From the cell containing the given text, extract its center point as [x, y] coordinate. 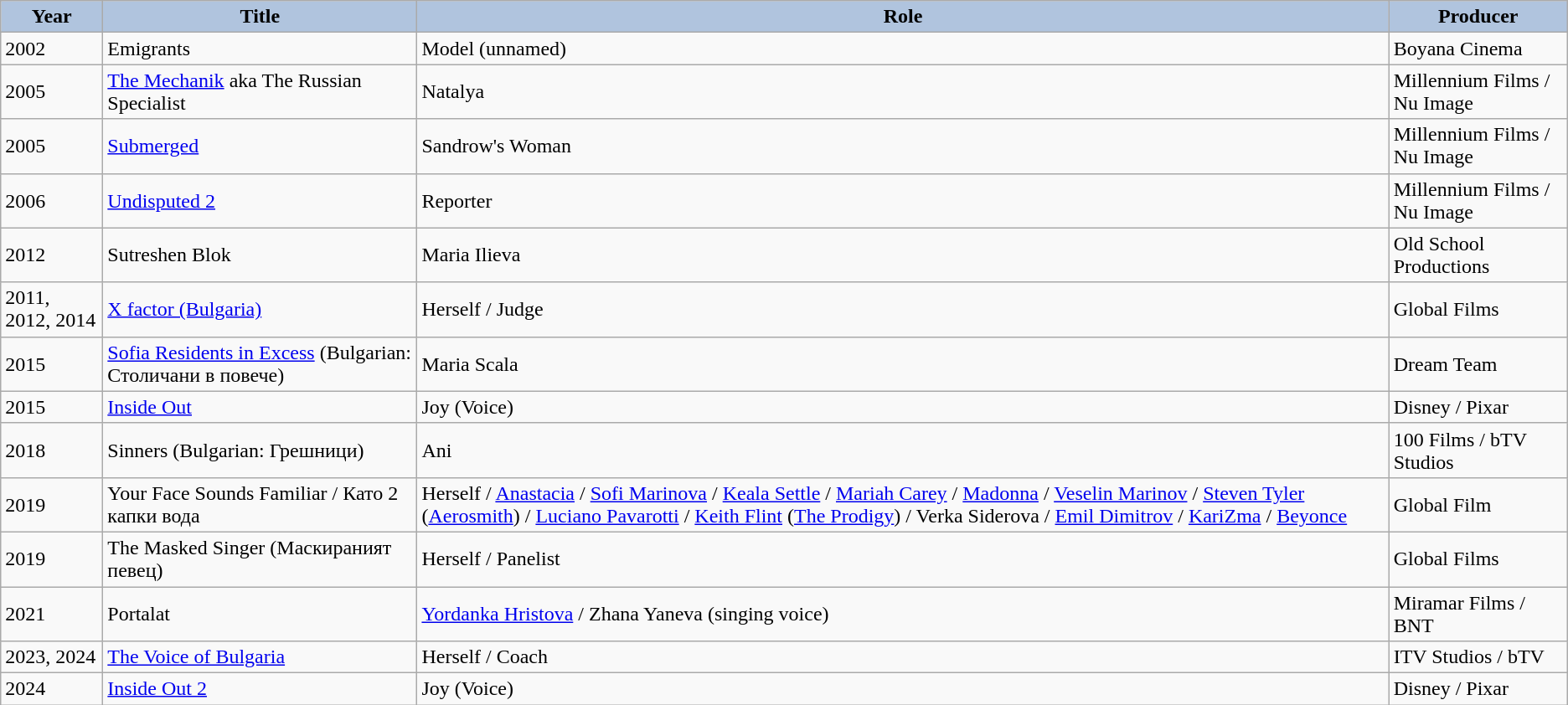
Inside Out 2 [260, 689]
2023, 2024 [52, 657]
The Masked Singer (Маскираният певец) [260, 559]
100 Films / bTV Studios [1478, 450]
Herself / Judge [903, 310]
Producer [1478, 17]
The Voice of Bulgaria [260, 657]
Old School Productions [1478, 255]
X factor (Bulgaria) [260, 310]
Yordanka Hristova / Zhana Yaneva (singing voice) [903, 613]
Submerged [260, 146]
2018 [52, 450]
2012 [52, 255]
Undisputed 2 [260, 201]
Year [52, 17]
ITV Studios / bTV [1478, 657]
Dream Team [1478, 363]
Ani [903, 450]
Your Face Sounds Familiar / Като 2 капки вода [260, 504]
Sandrow's Woman [903, 146]
2011, 2012, 2014 [52, 310]
Maria Scala [903, 363]
2024 [52, 689]
Miramar Films / BNT [1478, 613]
Sinners (Bulgarian: Грешници) [260, 450]
2002 [52, 49]
Portalat [260, 613]
Title [260, 17]
Herself / Coach [903, 657]
Role [903, 17]
Herself / Panelist [903, 559]
Model (unnamed) [903, 49]
Boyana Cinema [1478, 49]
Natalya [903, 92]
Reporter [903, 201]
Global Film [1478, 504]
2006 [52, 201]
Sofia Residents in Excess (Bulgarian: Столичани в повече) [260, 363]
Maria Ilieva [903, 255]
The Mechanik aka The Russian Specialist [260, 92]
Inside Out [260, 407]
Sutreshen Blok [260, 255]
2021 [52, 613]
Emigrants [260, 49]
